For the text-containing cell, return its midpoint in [X, Y] coordinate format. 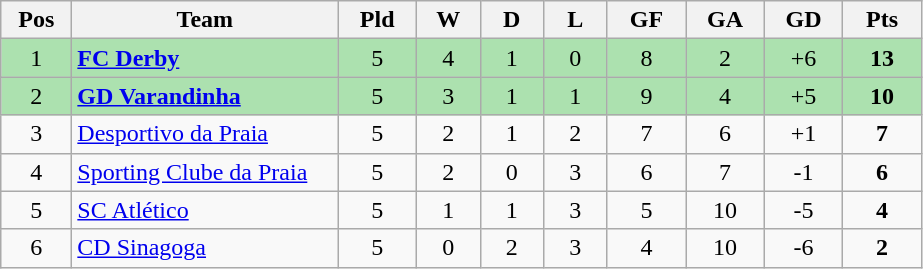
D [512, 20]
Pld [378, 20]
+1 [804, 134]
FC Derby [205, 58]
-6 [804, 248]
8 [646, 58]
Desportivo da Praia [205, 134]
13 [882, 58]
-1 [804, 172]
Pts [882, 20]
GD [804, 20]
W [448, 20]
CD Sinagoga [205, 248]
-5 [804, 210]
Pos [36, 20]
+5 [804, 96]
+6 [804, 58]
GA [726, 20]
L [576, 20]
GF [646, 20]
GD Varandinha [205, 96]
SC Atlético [205, 210]
9 [646, 96]
Sporting Clube da Praia [205, 172]
Team [205, 20]
